Identify which cell holds the provided text, then report its [X, Y] central coordinate. 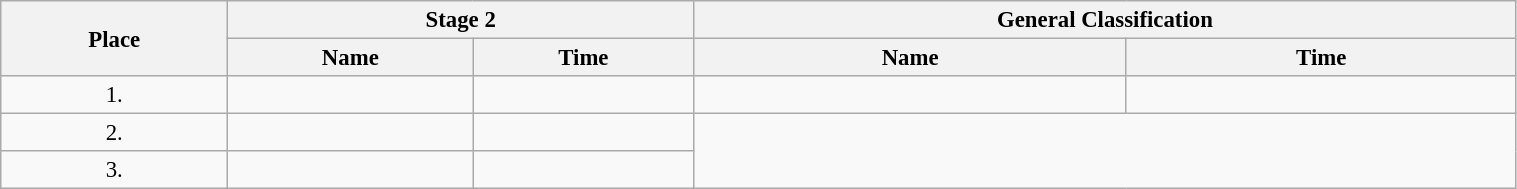
2. [114, 133]
General Classification [1105, 20]
3. [114, 170]
Place [114, 38]
1. [114, 95]
Stage 2 [461, 20]
